Locate the cell with the specified text and output its [x, y] center coordinate. 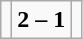
2 – 1 [42, 20]
